Identify which cell holds the provided text, then report its [x, y] central coordinate. 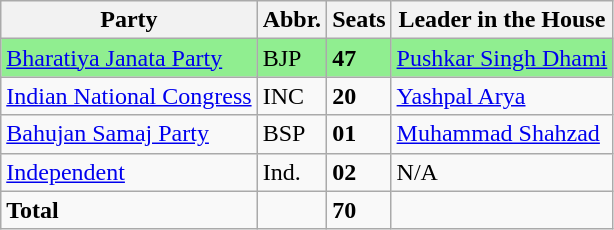
Muhammad Shahzad [502, 134]
Total [129, 210]
01 [359, 134]
BSP [292, 134]
Pushkar Singh Dhami [502, 58]
Indian National Congress [129, 96]
Bharatiya Janata Party [129, 58]
Independent [129, 172]
Bahujan Samaj Party [129, 134]
Party [129, 20]
INC [292, 96]
Ind. [292, 172]
47 [359, 58]
Seats [359, 20]
Leader in the House [502, 20]
BJP [292, 58]
N/A [502, 172]
20 [359, 96]
Yashpal Arya [502, 96]
02 [359, 172]
Abbr. [292, 20]
70 [359, 210]
